Identify which cell holds the provided text, then report its (x, y) central coordinate. 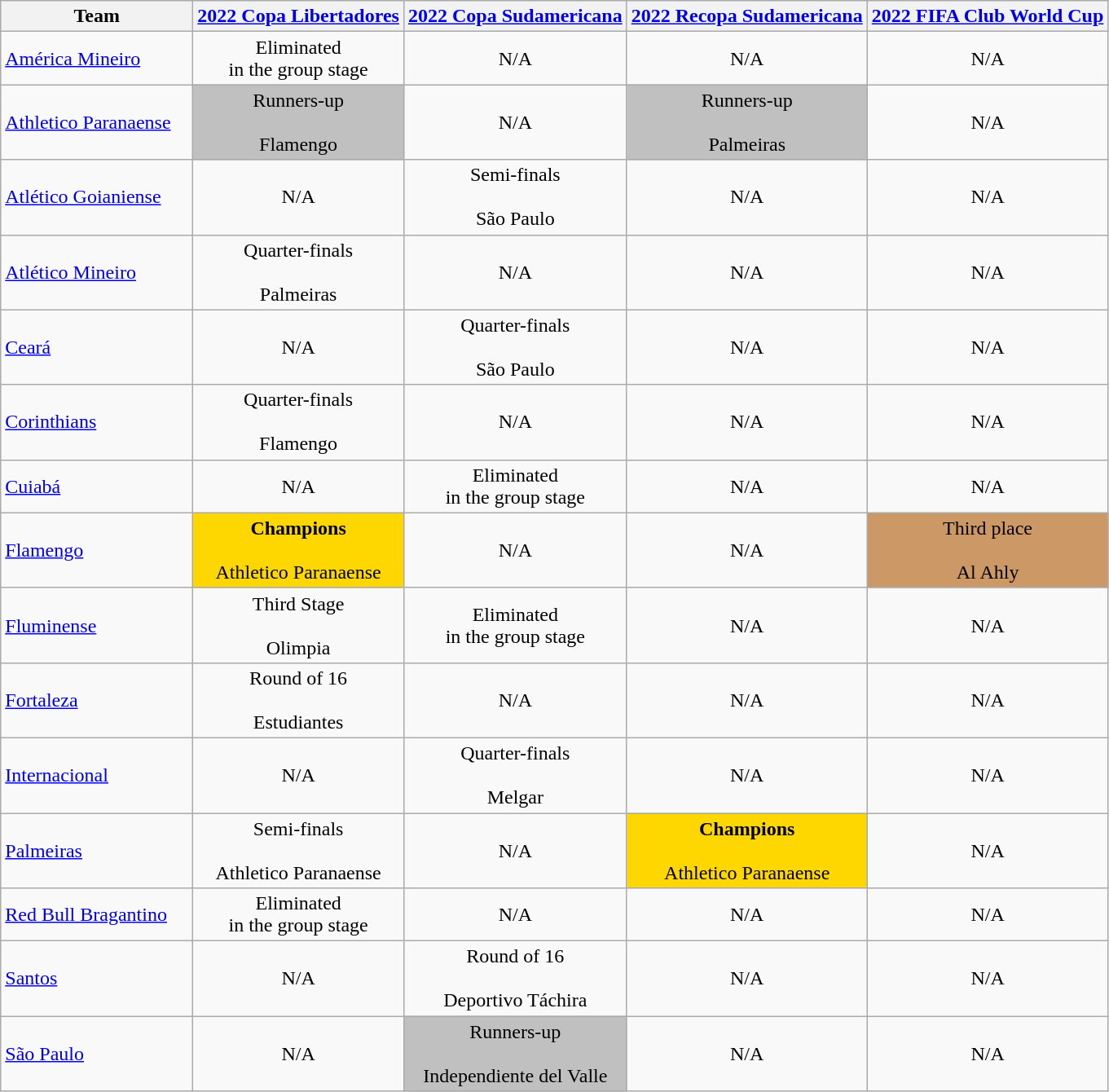
Flamengo (97, 550)
Quarter-finals Palmeiras (298, 272)
Fluminense (97, 625)
2022 Recopa Sudamericana (746, 16)
Palmeiras (97, 851)
Santos (97, 979)
2022 Copa Sudamericana (515, 16)
Team (97, 16)
Corinthians (97, 422)
Quarter-finals Flamengo (298, 422)
2022 Copa Libertadores (298, 16)
São Paulo (97, 1054)
Third Stage Olimpia (298, 625)
Internacional (97, 775)
Athletico Paranaense (97, 122)
Semi-finals Athletico Paranaense (298, 851)
Runners-up Palmeiras (746, 122)
Cuiabá (97, 486)
Runners-up Flamengo (298, 122)
2022 FIFA Club World Cup (988, 16)
Round of 16 Deportivo Táchira (515, 979)
Quarter-finals Melgar (515, 775)
Fortaleza (97, 700)
Ceará (97, 347)
Runners-up Independiente del Valle (515, 1054)
Semi-finals São Paulo (515, 197)
Third place Al Ahly (988, 550)
América Mineiro (97, 59)
Atlético Mineiro (97, 272)
Round of 16 Estudiantes (298, 700)
Red Bull Bragantino (97, 914)
Quarter-finals São Paulo (515, 347)
Atlético Goianiense (97, 197)
